Pinpoint the cell where the given text exists, returning its (X, Y) midpoint coordinate. 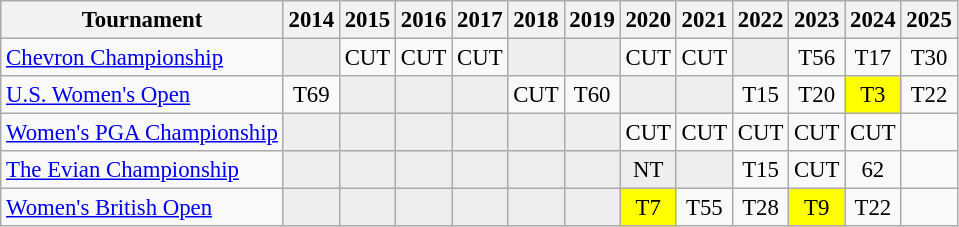
2015 (367, 20)
2020 (648, 20)
T20 (817, 95)
2017 (480, 20)
T69 (311, 95)
U.S. Women's Open (142, 95)
T56 (817, 58)
Tournament (142, 20)
2021 (704, 20)
2024 (873, 20)
T3 (873, 95)
Women's British Open (142, 208)
NT (648, 170)
T28 (760, 208)
2019 (592, 20)
2025 (929, 20)
2016 (424, 20)
62 (873, 170)
T55 (704, 208)
Chevron Championship (142, 58)
The Evian Championship (142, 170)
T17 (873, 58)
T30 (929, 58)
2022 (760, 20)
2014 (311, 20)
Women's PGA Championship (142, 133)
T7 (648, 208)
T60 (592, 95)
2023 (817, 20)
2018 (536, 20)
T9 (817, 208)
